Detect which cell encompasses the target text, then output its (X, Y) center coordinate. 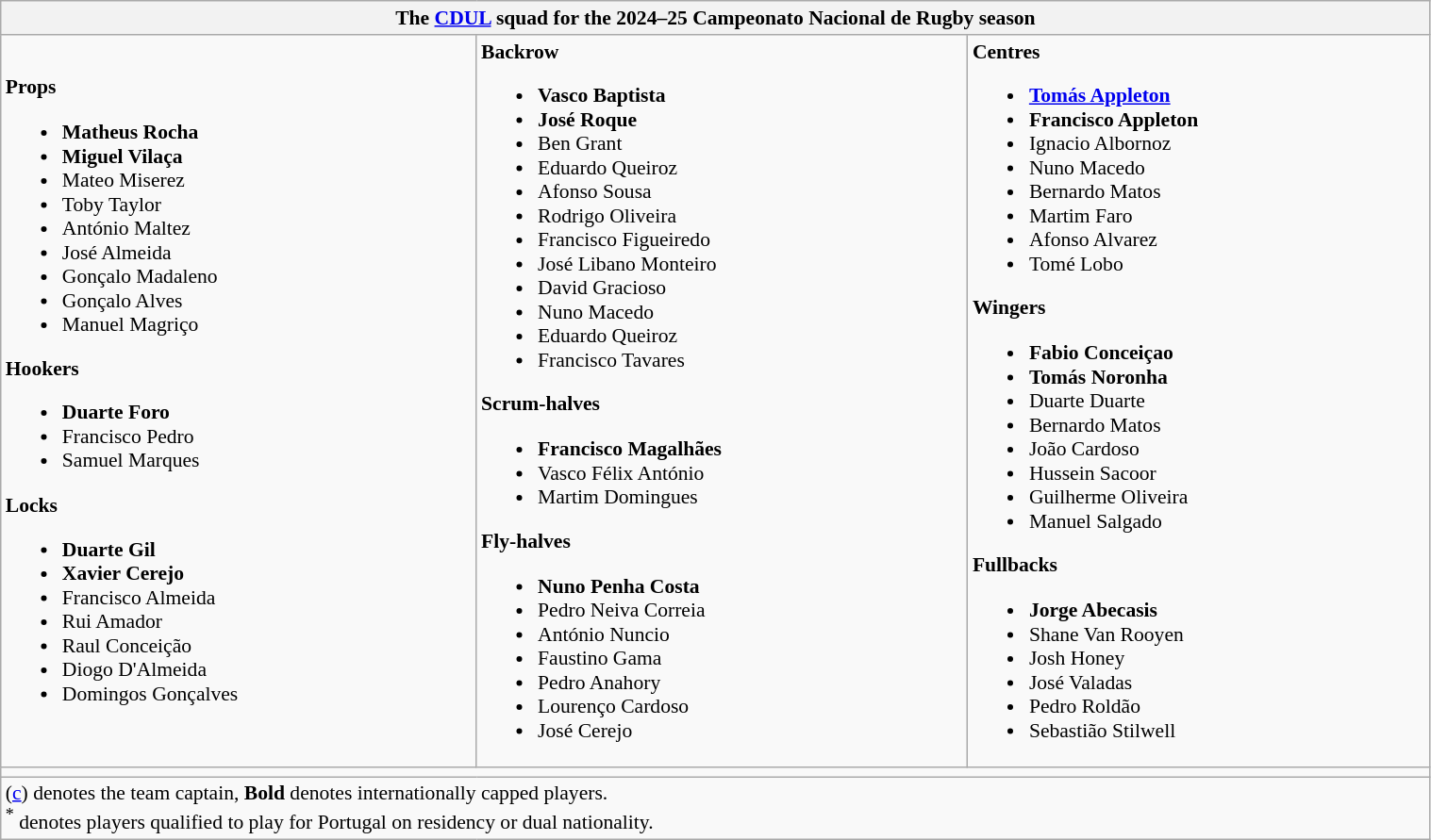
The CDUL squad for the 2024–25 Campeonato Nacional de Rugby season (715, 18)
